Identify which cell holds the provided text, then report its [x, y] central coordinate. 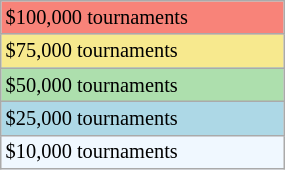
$10,000 tournaments [142, 152]
$25,000 tournaments [142, 118]
$100,000 tournaments [142, 17]
$75,000 tournaments [142, 51]
$50,000 tournaments [142, 85]
